Find where the given text appears and provide that cell's center as [X, Y] coordinate. 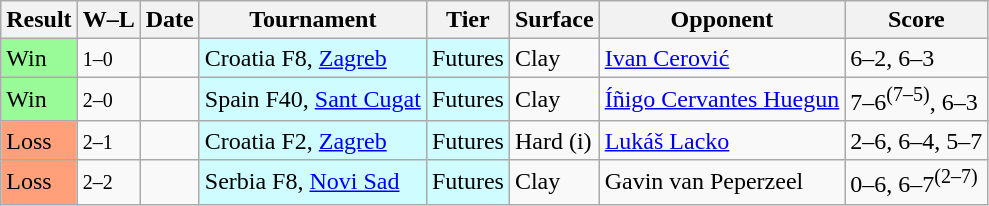
Tournament [312, 20]
Opponent [722, 20]
Íñigo Cervantes Huegun [722, 100]
Hard (i) [554, 140]
Croatia F8, Zagreb [312, 58]
Date [170, 20]
W–L [108, 20]
Serbia F8, Novi Sad [312, 182]
2–0 [108, 100]
7–6(7–5), 6–3 [916, 100]
Croatia F2, Zagreb [312, 140]
2–1 [108, 140]
2–6, 6–4, 5–7 [916, 140]
1–0 [108, 58]
0–6, 6–7(2–7) [916, 182]
Ivan Cerović [722, 58]
6–2, 6–3 [916, 58]
Spain F40, Sant Cugat [312, 100]
Score [916, 20]
Lukáš Lacko [722, 140]
Tier [468, 20]
Result [39, 20]
Gavin van Peperzeel [722, 182]
Surface [554, 20]
2–2 [108, 182]
